Detect which cell encompasses the target text, then output its (X, Y) center coordinate. 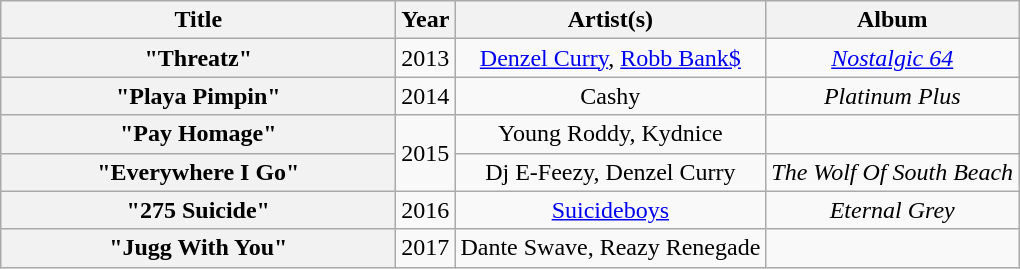
2015 (426, 153)
Suicideboys (610, 210)
Eternal Grey (892, 210)
Platinum Plus (892, 96)
Dj E-Feezy, Denzel Curry (610, 172)
Album (892, 20)
"Everywhere I Go" (198, 172)
"275 Suicide" (198, 210)
Year (426, 20)
Dante Swave, Reazy Renegade (610, 248)
"Playa Pimpin" (198, 96)
"Pay Homage" (198, 134)
2013 (426, 58)
Young Roddy, Kydnice (610, 134)
The Wolf Of South Beach (892, 172)
"Threatz" (198, 58)
2016 (426, 210)
Artist(s) (610, 20)
Cashy (610, 96)
Nostalgic 64 (892, 58)
2017 (426, 248)
2014 (426, 96)
Denzel Curry, Robb Bank$ (610, 58)
"Jugg With You" (198, 248)
Title (198, 20)
